For the text-containing cell, return its midpoint in [X, Y] coordinate format. 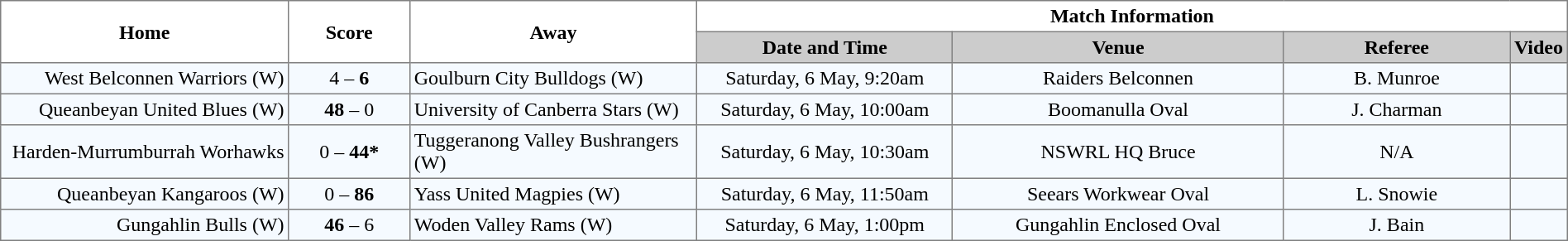
Gungahlin Bulls (W) [145, 225]
0 – 86 [349, 194]
Woden Valley Rams (W) [552, 225]
Away [552, 31]
University of Canberra Stars (W) [552, 109]
Saturday, 6 May, 11:50am [825, 194]
46 – 6 [349, 225]
Gungahlin Enclosed Oval [1118, 225]
J. Bain [1397, 225]
West Belconnen Warriors (W) [145, 79]
Goulburn City Bulldogs (W) [552, 79]
N/A [1397, 152]
Boomanulla Oval [1118, 109]
Harden-Murrumburrah Worhawks [145, 152]
Raiders Belconnen [1118, 79]
NSWRL HQ Bruce [1118, 152]
Tuggeranong Valley Bushrangers (W) [552, 152]
J. Charman [1397, 109]
4 – 6 [349, 79]
Video [1539, 47]
Match Information [1133, 17]
Yass United Magpies (W) [552, 194]
Home [145, 31]
Saturday, 6 May, 1:00pm [825, 225]
Saturday, 6 May, 10:00am [825, 109]
Saturday, 6 May, 10:30am [825, 152]
Queanbeyan Kangaroos (W) [145, 194]
Score [349, 31]
Saturday, 6 May, 9:20am [825, 79]
L. Snowie [1397, 194]
Date and Time [825, 47]
0 – 44* [349, 152]
B. Munroe [1397, 79]
Referee [1397, 47]
48 – 0 [349, 109]
Seears Workwear Oval [1118, 194]
Venue [1118, 47]
Queanbeyan United Blues (W) [145, 109]
